Provide the [x, y] coordinate of the cell's center where the given text is located.  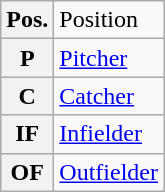
Pos. [28, 20]
Outfielder [109, 172]
Infielder [109, 134]
IF [28, 134]
P [28, 58]
Catcher [109, 96]
Position [109, 20]
Pitcher [109, 58]
OF [28, 172]
C [28, 96]
